Provide the (x, y) coordinate of the cell's center where the given text is located.  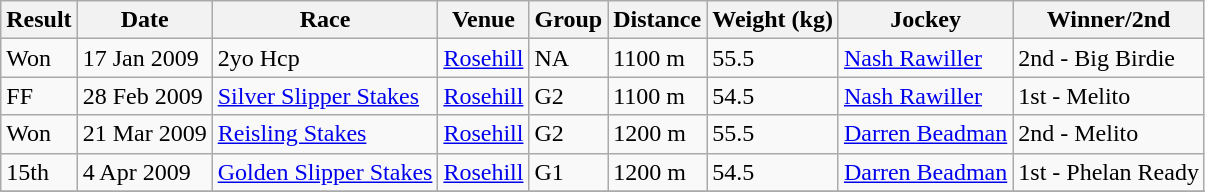
2nd - Big Birdie (1109, 58)
2nd - Melito (1109, 134)
21 Mar 2009 (144, 134)
NA (568, 58)
Winner/2nd (1109, 20)
15th (39, 172)
Result (39, 20)
Silver Slipper Stakes (325, 96)
17 Jan 2009 (144, 58)
Group (568, 20)
FF (39, 96)
Distance (658, 20)
Reisling Stakes (325, 134)
28 Feb 2009 (144, 96)
Weight (kg) (773, 20)
1st - Phelan Ready (1109, 172)
Jockey (925, 20)
Golden Slipper Stakes (325, 172)
G1 (568, 172)
Date (144, 20)
4 Apr 2009 (144, 172)
1st - Melito (1109, 96)
2yo Hcp (325, 58)
Venue (484, 20)
Race (325, 20)
